Search for the cell housing the specified text and yield its (x, y) center coordinate. 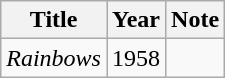
Year (136, 20)
1958 (136, 58)
Note (196, 20)
Rainbows (54, 58)
Title (54, 20)
